Pinpoint the cell where the given text exists, returning its [X, Y] midpoint coordinate. 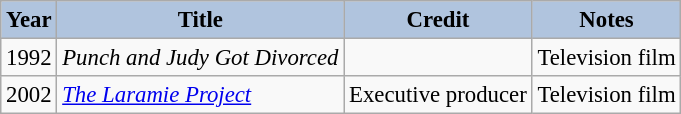
Punch and Judy Got Divorced [200, 58]
2002 [29, 95]
Notes [606, 20]
Year [29, 20]
Credit [438, 20]
The Laramie Project [200, 95]
1992 [29, 58]
Executive producer [438, 95]
Title [200, 20]
